Return the [X, Y] coordinate for the center point of the cell that contains the specified text.  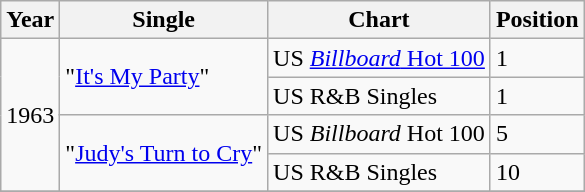
5 [537, 134]
Position [537, 20]
"Judy's Turn to Cry" [164, 153]
10 [537, 172]
Chart [380, 20]
1963 [30, 115]
Year [30, 20]
"It's My Party" [164, 77]
Single [164, 20]
